Output the (x, y) coordinate of the center of the cell containing the given text.  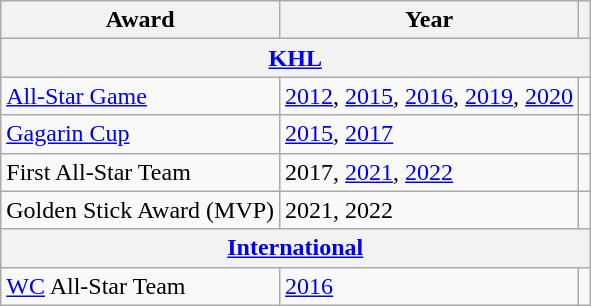
2021, 2022 (430, 210)
First All-Star Team (140, 172)
Gagarin Cup (140, 134)
Golden Stick Award (MVP) (140, 210)
Year (430, 20)
2012, 2015, 2016, 2019, 2020 (430, 96)
2016 (430, 286)
2015, 2017 (430, 134)
WC All-Star Team (140, 286)
International (296, 248)
KHL (296, 58)
Award (140, 20)
All-Star Game (140, 96)
2017, 2021, 2022 (430, 172)
